Return the [x, y] coordinate for the center point of the cell that contains the specified text.  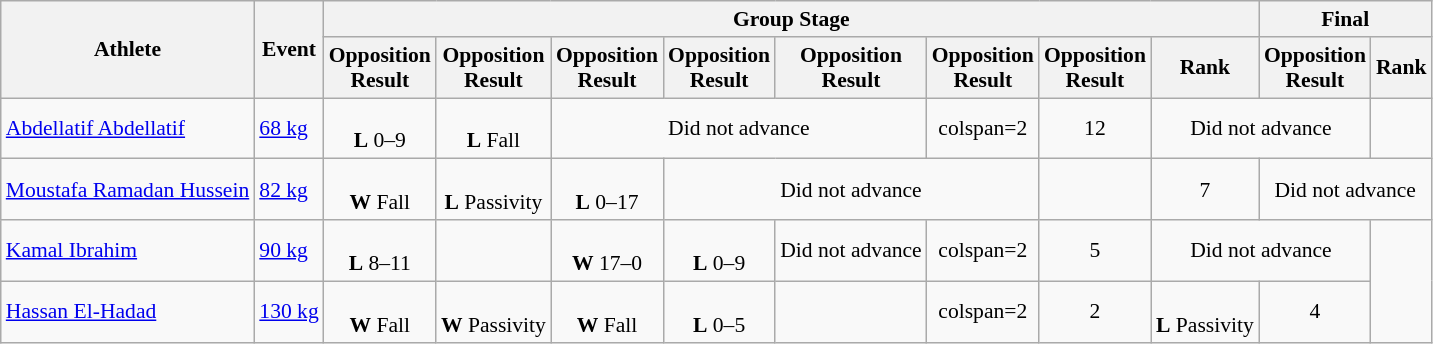
90 kg [288, 250]
68 kg [288, 128]
Moustafa Ramadan Hussein [128, 190]
Athlete [128, 50]
12 [1095, 128]
82 kg [288, 190]
130 kg [288, 312]
Final [1346, 19]
L 0–17 [607, 190]
Hassan El-Hadad [128, 312]
W 17–0 [607, 250]
4 [1315, 312]
7 [1205, 190]
2 [1095, 312]
Kamal Ibrahim [128, 250]
Event [288, 50]
L 8–11 [380, 250]
W Passivity [494, 312]
L 0–5 [719, 312]
Abdellatif Abdellatif [128, 128]
L Fall [494, 128]
5 [1095, 250]
Group Stage [792, 19]
